Output the [X, Y] coordinate of the center of the cell containing the given text.  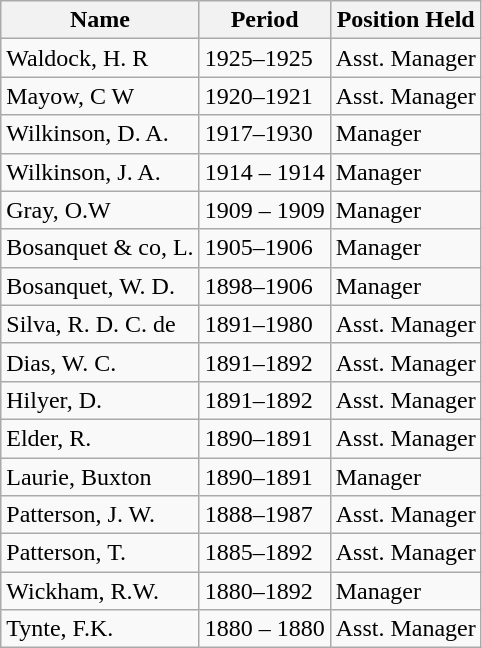
Wickham, R.W. [100, 591]
Bosanquet, W. D. [100, 286]
Dias, W. C. [100, 362]
Hilyer, D. [100, 400]
Patterson, T. [100, 553]
Position Held [406, 20]
Gray, O.W [100, 210]
Name [100, 20]
Waldock, H. R [100, 58]
Patterson, J. W. [100, 515]
Tynte, F.K. [100, 629]
1891–1980 [264, 324]
1885–1892 [264, 553]
Silva, R. D. C. de [100, 324]
Wilkinson, D. A. [100, 134]
Wilkinson, J. A. [100, 172]
1905–1906 [264, 248]
Period [264, 20]
Mayow, C W [100, 96]
Elder, R. [100, 438]
Laurie, Buxton [100, 477]
1888–1987 [264, 515]
1880 – 1880 [264, 629]
1917–1930 [264, 134]
1914 – 1914 [264, 172]
1909 – 1909 [264, 210]
1925–1925 [264, 58]
Bosanquet & co, L. [100, 248]
1880–1892 [264, 591]
1920–1921 [264, 96]
1898–1906 [264, 286]
